Return the [X, Y] coordinate for the center point of the cell that contains the specified text.  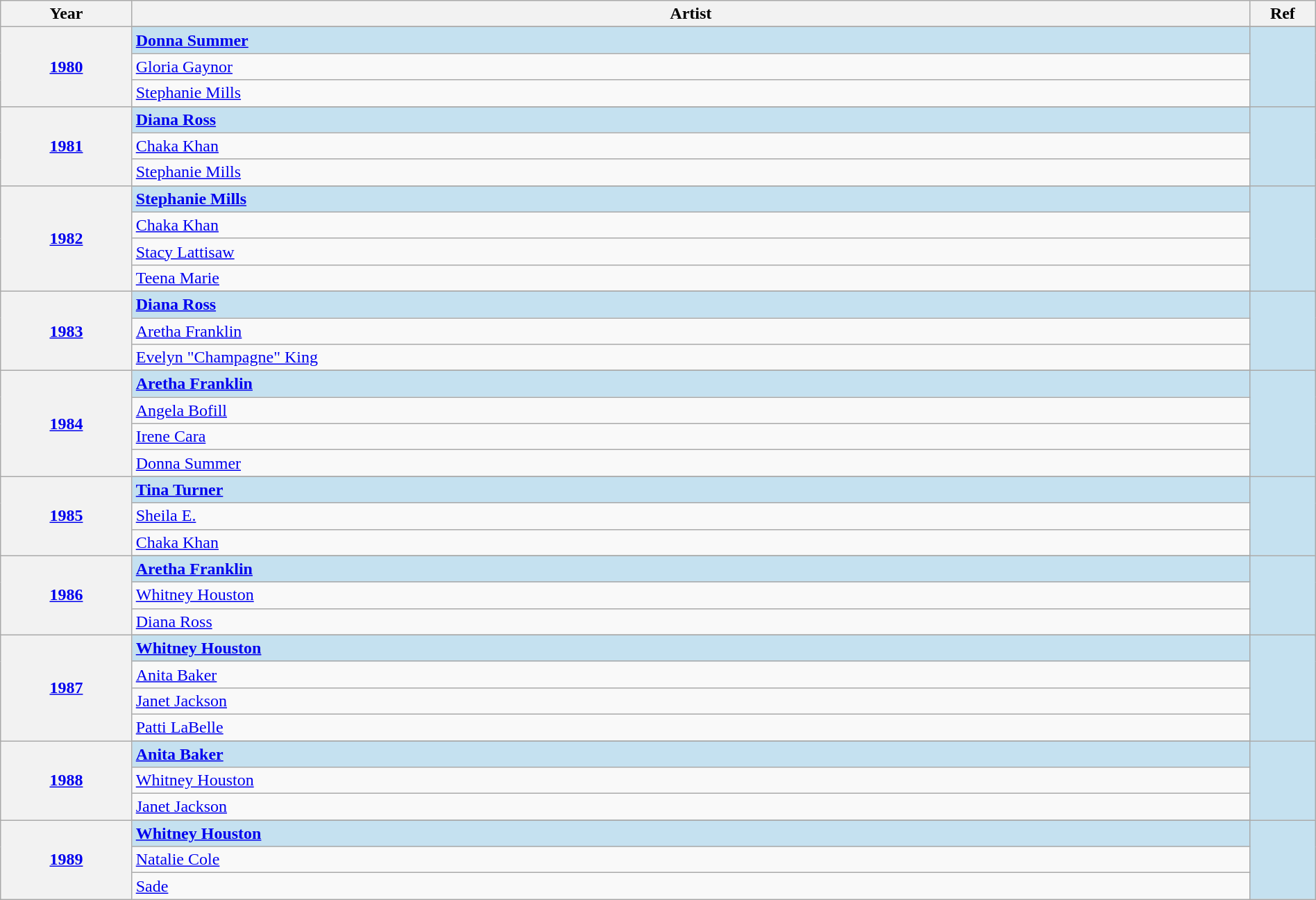
1987 [67, 687]
1984 [67, 424]
Year [67, 14]
1980 [67, 67]
1983 [67, 331]
Ref [1283, 14]
Gloria Gaynor [691, 67]
Angela Bofill [691, 410]
Evelyn "Champagne" King [691, 358]
1986 [67, 595]
1982 [67, 238]
Artist [691, 14]
Teena Marie [691, 278]
1981 [67, 146]
Sade [691, 886]
Irene Cara [691, 437]
Stacy Lattisaw [691, 251]
Tina Turner [691, 490]
Patti LaBelle [691, 727]
1989 [67, 860]
1985 [67, 516]
Sheila E. [691, 516]
Natalie Cole [691, 860]
1988 [67, 780]
